Search for the cell housing the specified text and yield its [X, Y] center coordinate. 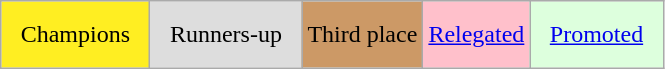
Promoted [596, 34]
Runners-up [226, 34]
Champions [76, 34]
Relegated [476, 34]
Third place [362, 34]
